Find where the given text appears and provide that cell's center as (X, Y) coordinate. 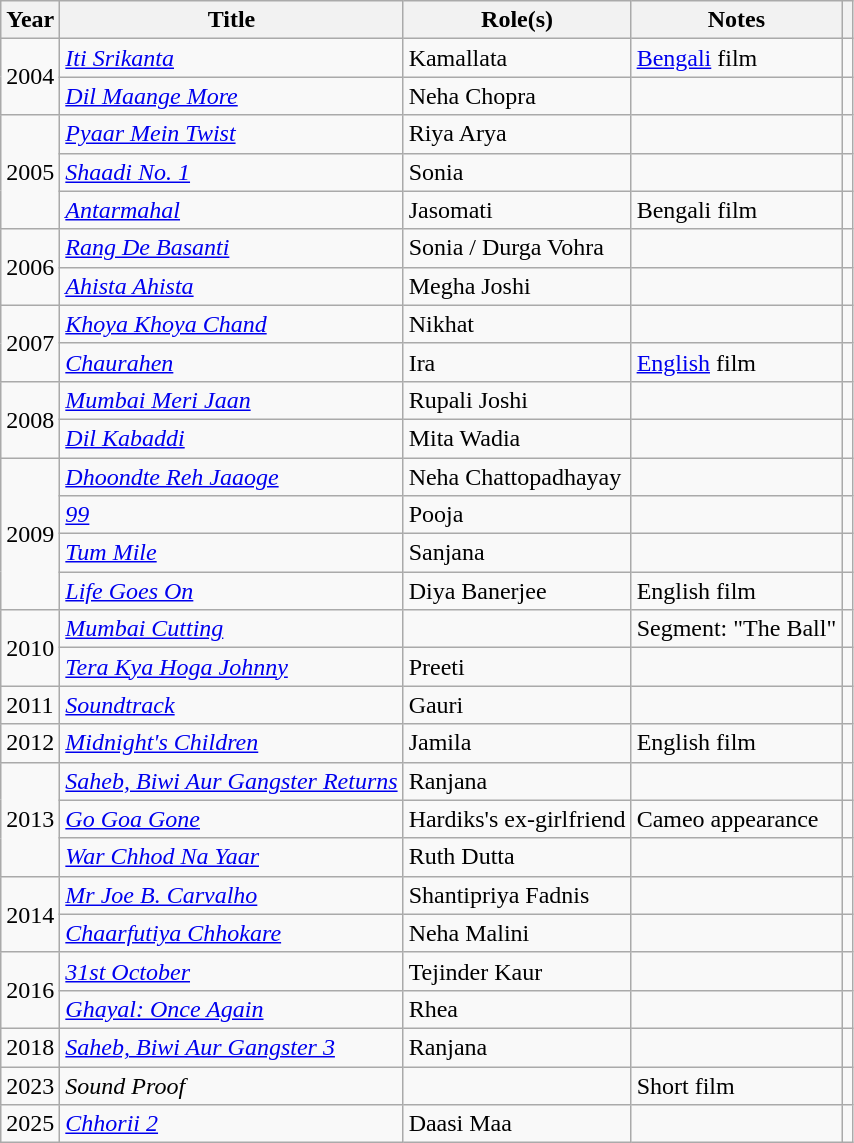
2008 (30, 419)
Shaadi No. 1 (232, 172)
Go Goa Gone (232, 819)
Segment: "The Ball" (736, 629)
2013 (30, 819)
Mumbai Cutting (232, 629)
Iti Srikanta (232, 58)
Dil Maange More (232, 96)
Neha Chopra (517, 96)
2025 (30, 1124)
Rhea (517, 1009)
War Chhod Na Yaar (232, 857)
Mita Wadia (517, 438)
Rupali Joshi (517, 400)
2004 (30, 77)
2007 (30, 343)
Tum Mile (232, 553)
Riya Arya (517, 134)
Pooja (517, 515)
2009 (30, 534)
Chhorii 2 (232, 1124)
Mumbai Meri Jaan (232, 400)
Sonia / Durga Vohra (517, 248)
2018 (30, 1047)
2023 (30, 1085)
Jamila (517, 743)
Sound Proof (232, 1085)
Neha Chattopadhayay (517, 477)
Short film (736, 1085)
Antarmahal (232, 210)
Dhoondte Reh Jaaoge (232, 477)
Pyaar Mein Twist (232, 134)
2014 (30, 914)
Khoya Khoya Chand (232, 324)
Shantipriya Fadnis (517, 895)
Dil Kabaddi (232, 438)
Jasomati (517, 210)
Tejinder Kaur (517, 971)
2011 (30, 705)
Megha Joshi (517, 286)
Role(s) (517, 20)
Ruth Dutta (517, 857)
2010 (30, 648)
31st October (232, 971)
Midnight's Children (232, 743)
Diya Banerjee (517, 591)
Life Goes On (232, 591)
Hardiks's ex-girlfriend (517, 819)
Year (30, 20)
Daasi Maa (517, 1124)
Ira (517, 362)
Cameo appearance (736, 819)
Nikhat (517, 324)
Tera Kya Hoga Johnny (232, 667)
Neha Malini (517, 933)
Saheb, Biwi Aur Gangster Returns (232, 781)
2005 (30, 172)
99 (232, 515)
Ghayal: Once Again (232, 1009)
Title (232, 20)
Ahista Ahista (232, 286)
Kamallata (517, 58)
Saheb, Biwi Aur Gangster 3 (232, 1047)
Chaarfutiya Chhokare (232, 933)
Sanjana (517, 553)
2016 (30, 990)
Gauri (517, 705)
2012 (30, 743)
Chaurahen (232, 362)
Sonia (517, 172)
Rang De Basanti (232, 248)
Soundtrack (232, 705)
Preeti (517, 667)
Mr Joe B. Carvalho (232, 895)
2006 (30, 267)
Notes (736, 20)
